Search for the cell housing the specified text and yield its [X, Y] center coordinate. 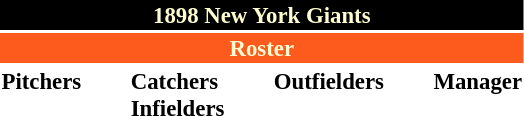
Roster [262, 48]
1898 New York Giants [262, 15]
